Return the [x, y] coordinate for the center point of the cell that contains the specified text.  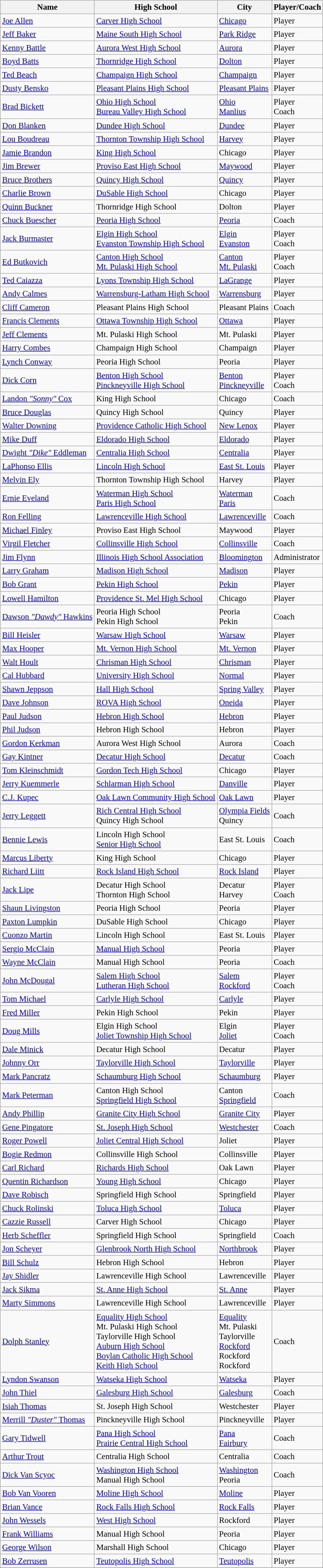
Mike Duff [48, 439]
Wayne McClain [48, 962]
Tom Kleinschmidt [48, 770]
Galesburg [245, 1392]
Bob Zerrusen [48, 1561]
BentonPinckneyville [245, 380]
Quentin Richardson [48, 1181]
EqualityMt. PulaskiTaylorvilleRockfordRockfordRockford [245, 1341]
High School [156, 7]
Mark Pancratz [48, 1077]
John McDougal [48, 981]
George Wilson [48, 1547]
Administrator [297, 557]
Toluca High School [156, 1208]
Joliet [245, 1140]
Providence St. Mel High School [156, 598]
Lyndon Swanson [48, 1379]
Granite City High School [156, 1113]
Frank Williams [48, 1534]
Mark Peterman [48, 1095]
ElginEvanston [245, 239]
Watseka High School [156, 1379]
Warsaw High School [156, 635]
CantonMt. Pulaski [245, 262]
Spring Valley [245, 689]
Maine South High School [156, 34]
Don Blanken [48, 125]
Jay Shidler [48, 1276]
Michael Finley [48, 530]
Providence Catholic High School [156, 426]
Harry Combes [48, 348]
Rock Island [245, 871]
Rock Island High School [156, 871]
Ron Felling [48, 517]
Marty Simmons [48, 1303]
Rock Falls High School [156, 1507]
Merrill "Duster" Thomas [48, 1420]
Carlyle High School [156, 999]
Mt. Pulaski High School [156, 335]
John Wessels [48, 1520]
Lou Boudreau [48, 139]
Rich Central High SchoolQuincy High School [156, 816]
Rock Falls [245, 1507]
City [245, 7]
Ed Butkovich [48, 262]
Teutopolis [245, 1561]
ROVA High School [156, 703]
Rockford [245, 1520]
Jim Brewer [48, 166]
John Thiel [48, 1392]
Andy Calmes [48, 294]
Danville [245, 784]
Teutopolis High School [156, 1561]
Washington High SchoolManual High School [156, 1475]
Dawson "Dawdy" Hawkins [48, 617]
Gordon Kerkman [48, 743]
WatermanParis [245, 498]
Mt. Pulaski [245, 335]
Gary Tidwell [48, 1438]
PanaFairbury [245, 1438]
Dave Johnson [48, 703]
Jeff Baker [48, 34]
Cuonzo Martin [48, 935]
Joe Allen [48, 21]
Decatur High SchoolThornton High School [156, 890]
Toluca [245, 1208]
Jerry Leggett [48, 816]
West High School [156, 1520]
Northbrook [245, 1249]
CantonSpringfield [245, 1095]
Gordon Tech High School [156, 770]
Shaun Livingston [48, 908]
Warrensburg-Latham High School [156, 294]
Peoria High SchoolPekin High School [156, 617]
Quinn Buckner [48, 207]
Ted Beach [48, 75]
Dale Minick [48, 1050]
Paxton Lumpkin [48, 922]
Elgin High SchoolJoliet Township High School [156, 1031]
Schaumburg [245, 1077]
Schaumburg High School [156, 1077]
Doug Mills [48, 1031]
Francis Clements [48, 321]
Boyd Batts [48, 61]
Canton High SchoolSpringfield High School [156, 1095]
Pinckneyville High School [156, 1420]
Galesburg High School [156, 1392]
Mt. Vernon High School [156, 648]
Melvin Ely [48, 480]
Oak Lawn Community High School [156, 798]
Dave Robisch [48, 1195]
Dusty Bensko [48, 88]
Carl Richard [48, 1168]
Max Hooper [48, 648]
Jim Flynn [48, 557]
C.J. Kupec [48, 798]
St. Anne High School [156, 1290]
Elgin High SchoolEvanston Township High School [156, 239]
Walt Hoult [48, 662]
Pinckneyville [245, 1420]
Dundee High School [156, 125]
Jon Scheyer [48, 1249]
Bruce Brothers [48, 180]
Isiah Thomas [48, 1406]
Pana High SchoolPrairie Central High School [156, 1438]
Bill Heisler [48, 635]
Walter Downing [48, 426]
Mt. Vernon [245, 648]
Ted Caiazza [48, 281]
Oneida [245, 703]
SalemRockford [245, 981]
Jack Lipe [48, 890]
Gay Kintner [48, 757]
Granite City [245, 1113]
ElginJoliet [245, 1031]
Brad Bickett [48, 107]
Marshall High School [156, 1547]
Warrensburg [245, 294]
Dolph Stanley [48, 1341]
Eldorado [245, 439]
Waterman High SchoolParis High School [156, 498]
Warsaw [245, 635]
Carlyle [245, 999]
Cazzie Russell [48, 1222]
Phil Judson [48, 730]
Shawn Jeppson [48, 689]
Landon "Sonny" Cox [48, 398]
Cliff Cameron [48, 308]
Madison [245, 571]
Equality High SchoolMt. Pulaski High SchoolTaylorville High SchoolAuburn High SchoolBoylan Catholic High SchoolKeith High School [156, 1341]
Dwight "Dike" Eddleman [48, 453]
DecaturHarvey [245, 890]
Bob Van Vooren [48, 1493]
Herb Scheffler [48, 1236]
Kenny Battle [48, 48]
Sergio McClain [48, 949]
OhioManlius [245, 107]
Chrisman High School [156, 662]
Moline High School [156, 1493]
Marcus Liberty [48, 858]
Roger Powell [48, 1140]
Moline [245, 1493]
Ernie Eveland [48, 498]
Charlie Brown [48, 193]
Schlarman High School [156, 784]
Taylorville High School [156, 1063]
Olympia FieldsQuincy [245, 816]
Lynch Conway [48, 362]
Paul Judson [48, 716]
St. Anne [245, 1290]
Lowell Hamilton [48, 598]
WashingtonPeoria [245, 1475]
Park Ridge [245, 34]
Glenbrook North High School [156, 1249]
Watseka [245, 1379]
Virgil Fletcher [48, 544]
Larry Graham [48, 571]
Ottawa [245, 321]
Madison High School [156, 571]
University High School [156, 676]
Arthur Trout [48, 1457]
Joliet Central High School [156, 1140]
Tom Michael [48, 999]
Benton High SchoolPinckneyville High School [156, 380]
Normal [245, 676]
Jack Sikma [48, 1290]
Lincoln High SchoolSenior High School [156, 839]
Jamie Brandon [48, 153]
Bogie Redmon [48, 1154]
Taylorville [245, 1063]
Brian Vance [48, 1507]
Illinois High School Association [156, 557]
Bennie Lewis [48, 839]
Dick Corn [48, 380]
Hall High School [156, 689]
Dick Van Scyoc [48, 1475]
Chuck Buescher [48, 220]
Name [48, 7]
LaPhonso Ellis [48, 466]
Eldorado High School [156, 439]
Ottawa Township High School [156, 321]
Jeff Clements [48, 335]
Young High School [156, 1181]
New Lenox [245, 426]
Bob Grant [48, 584]
Gene Pingatore [48, 1127]
Player/Coach [297, 7]
Andy Phillip [48, 1113]
Cal Hubbard [48, 676]
Chuck Rolinski [48, 1208]
Fred Miller [48, 1013]
Jack Burmaster [48, 239]
Bruce Douglas [48, 412]
Lyons Township High School [156, 281]
Canton High SchoolMt. Pulaski High School [156, 262]
Salem High SchoolLutheran High School [156, 981]
Jerry Kuemmerle [48, 784]
Bloomington [245, 557]
Chrisman [245, 662]
Ohio High SchoolBureau Valley High School [156, 107]
Johnny Orr [48, 1063]
Richards High School [156, 1168]
Bill Schulz [48, 1263]
Dundee [245, 125]
PeoriaPekin [245, 617]
LaGrange [245, 281]
Richard Liitt [48, 871]
